Return the [x, y] coordinate for the center point of the cell that contains the specified text.  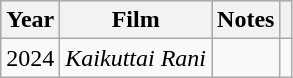
Year [30, 20]
Kaikuttai Rani [136, 58]
2024 [30, 58]
Notes [246, 20]
Film [136, 20]
